Find where the given text appears and provide that cell's center as (x, y) coordinate. 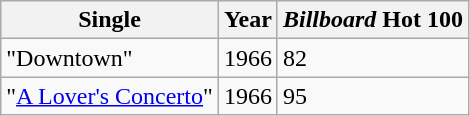
"A Lover's Concerto" (110, 96)
"Downtown" (110, 58)
82 (372, 58)
95 (372, 96)
Single (110, 20)
Year (248, 20)
Billboard Hot 100 (372, 20)
